Detect which cell encompasses the target text, then output its [X, Y] center coordinate. 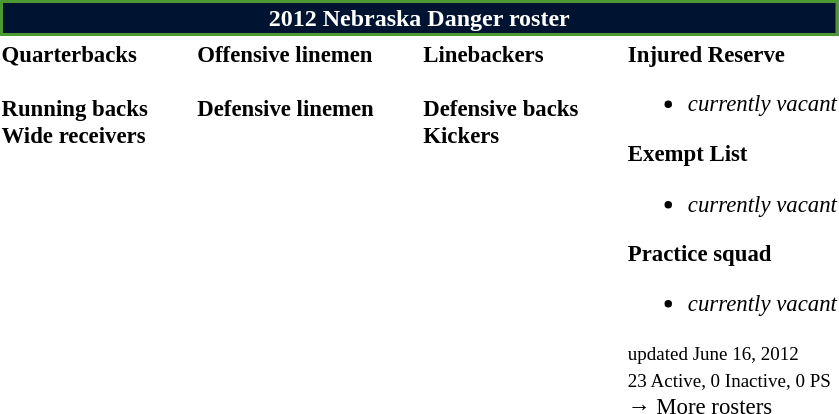
2012 Nebraska Danger roster [419, 18]
